Locate the cell with the specified text and output its [x, y] center coordinate. 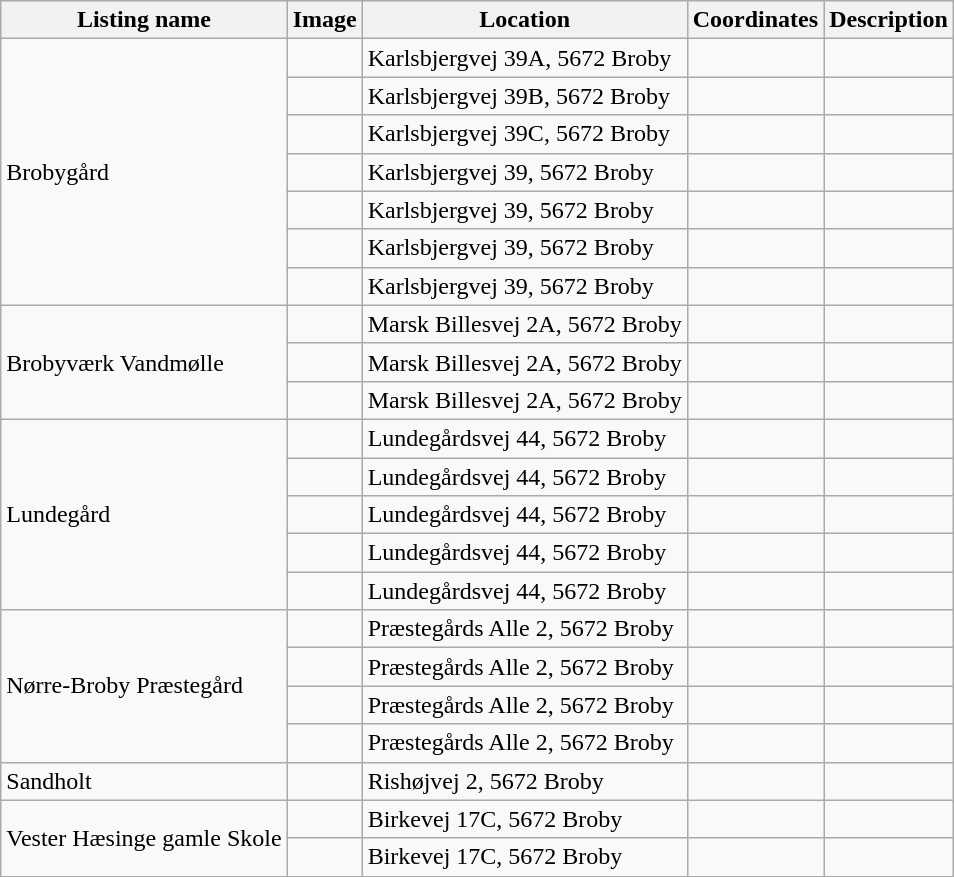
Nørre-Broby Præstegård [144, 686]
Karlsbjergvej 39B, 5672 Broby [524, 96]
Sandholt [144, 781]
Lundegård [144, 514]
Image [324, 20]
Description [889, 20]
Rishøjvej 2, 5672 Broby [524, 781]
Karlsbjergvej 39C, 5672 Broby [524, 134]
Vester Hæsinge gamle Skole [144, 838]
Coordinates [755, 20]
Brobyværk Vandmølle [144, 362]
Listing name [144, 20]
Location [524, 20]
Brobygård [144, 172]
Karlsbjergvej 39A, 5672 Broby [524, 58]
